Search for the cell housing the specified text and yield its (X, Y) center coordinate. 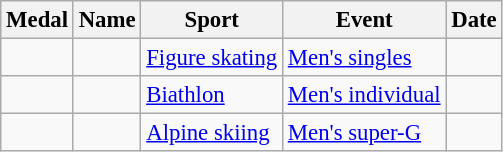
Men's super-G (364, 133)
Alpine skiing (212, 133)
Medal (38, 20)
Sport (212, 20)
Date (474, 20)
Name (107, 20)
Event (364, 20)
Biathlon (212, 95)
Men's individual (364, 95)
Figure skating (212, 58)
Men's singles (364, 58)
